Find where the given text appears and provide that cell's center as (X, Y) coordinate. 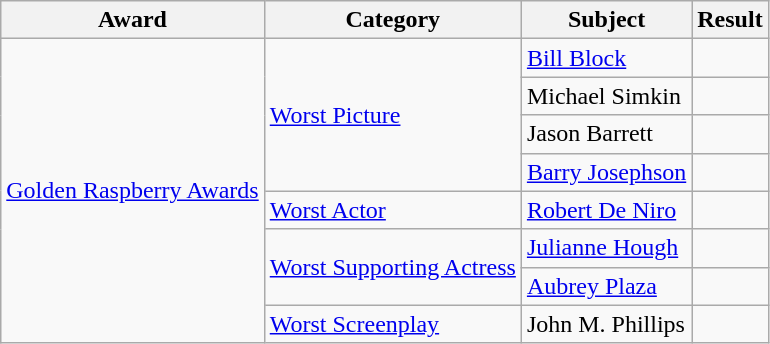
John M. Phillips (606, 324)
Result (730, 20)
Category (392, 20)
Jason Barrett (606, 134)
Aubrey Plaza (606, 286)
Bill Block (606, 58)
Worst Screenplay (392, 324)
Worst Picture (392, 115)
Julianne Hough (606, 248)
Barry Josephson (606, 172)
Worst Supporting Actress (392, 267)
Worst Actor (392, 210)
Michael Simkin (606, 96)
Subject (606, 20)
Award (132, 20)
Robert De Niro (606, 210)
Golden Raspberry Awards (132, 191)
